Pinpoint the cell where the given text exists, returning its (X, Y) midpoint coordinate. 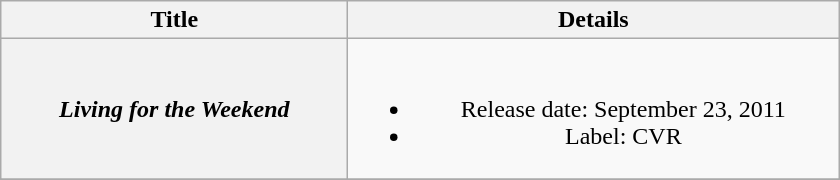
Title (174, 20)
Release date: September 23, 2011Label: CVR (594, 109)
Living for the Weekend (174, 109)
Details (594, 20)
